Scan for the cell matching the given text and deliver its (X, Y) coordinate at center. 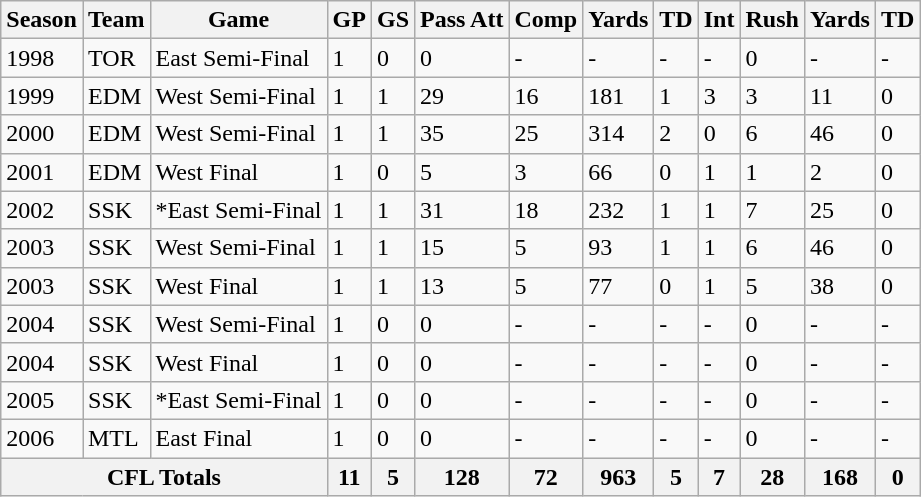
Comp (546, 20)
28 (772, 477)
13 (462, 286)
East Semi-Final (238, 58)
16 (546, 96)
963 (618, 477)
TOR (116, 58)
2006 (42, 438)
168 (840, 477)
38 (840, 286)
15 (462, 248)
1999 (42, 96)
Rush (772, 20)
GP (349, 20)
232 (618, 210)
2000 (42, 134)
Int (719, 20)
Game (238, 20)
East Final (238, 438)
31 (462, 210)
77 (618, 286)
Season (42, 20)
314 (618, 134)
29 (462, 96)
93 (618, 248)
128 (462, 477)
1998 (42, 58)
2002 (42, 210)
181 (618, 96)
Team (116, 20)
MTL (116, 438)
72 (546, 477)
CFL Totals (164, 477)
35 (462, 134)
2001 (42, 172)
2005 (42, 400)
18 (546, 210)
66 (618, 172)
GS (392, 20)
Pass Att (462, 20)
